Scan for the cell matching the given text and deliver its (x, y) coordinate at center. 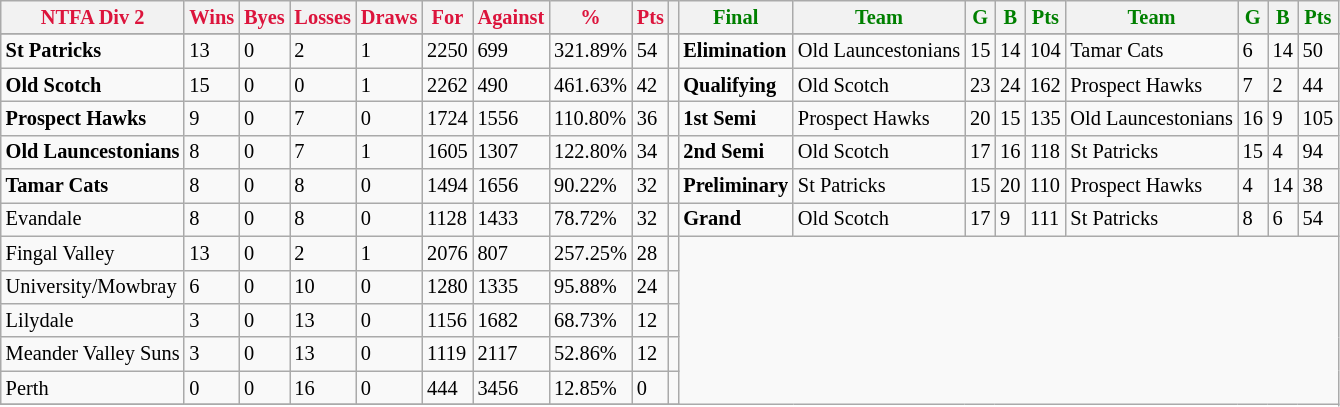
50 (1318, 51)
52.86% (590, 354)
110.80% (590, 118)
111 (1045, 219)
1280 (447, 287)
44 (1318, 85)
Perth (93, 388)
2076 (447, 253)
118 (1045, 152)
122.80% (590, 152)
23 (980, 85)
94 (1318, 152)
90.22% (590, 186)
1656 (512, 186)
Elimination (736, 51)
1724 (447, 118)
699 (512, 51)
105 (1318, 118)
135 (1045, 118)
257.25% (590, 253)
Fingal Valley (93, 253)
% (590, 17)
444 (447, 388)
University/Mowbray (93, 287)
Grand (736, 219)
NTFA Div 2 (93, 17)
1307 (512, 152)
1605 (447, 152)
1433 (512, 219)
1335 (512, 287)
10 (323, 287)
Lilydale (93, 320)
2262 (447, 85)
68.73% (590, 320)
Losses (323, 17)
For (447, 17)
104 (1045, 51)
1st Semi (736, 118)
28 (650, 253)
36 (650, 118)
42 (650, 85)
Byes (264, 17)
490 (512, 85)
461.63% (590, 85)
Against (512, 17)
2nd Semi (736, 152)
1119 (447, 354)
3456 (512, 388)
Final (736, 17)
162 (1045, 85)
78.72% (590, 219)
1494 (447, 186)
1128 (447, 219)
95.88% (590, 287)
2250 (447, 51)
38 (1318, 186)
Evandale (93, 219)
321.89% (590, 51)
1556 (512, 118)
Preliminary (736, 186)
1682 (512, 320)
Qualifying (736, 85)
2117 (512, 354)
110 (1045, 186)
807 (512, 253)
Wins (212, 17)
12.85% (590, 388)
Meander Valley Suns (93, 354)
1156 (447, 320)
Draws (389, 17)
34 (650, 152)
